Identify which cell holds the provided text, then report its [x, y] central coordinate. 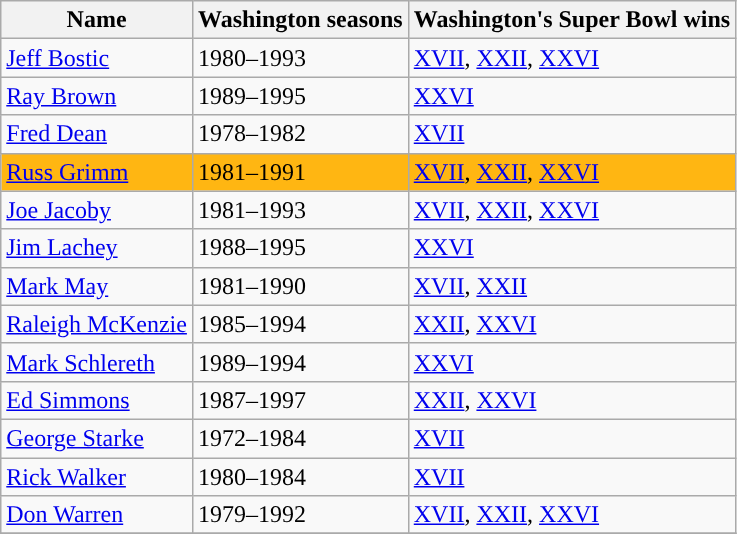
1978–1982 [300, 134]
Joe Jacoby [97, 210]
Fred Dean [97, 134]
1989–1994 [300, 362]
Rick Walker [97, 477]
Mark May [97, 286]
Mark Schlereth [97, 362]
George Starke [97, 438]
1987–1997 [300, 400]
Washington seasons [300, 20]
Raleigh McKenzie [97, 324]
Jeff Bostic [97, 58]
1981–1993 [300, 210]
1989–1995 [300, 96]
1981–1991 [300, 172]
Ed Simmons [97, 400]
Ray Brown [97, 96]
1981–1990 [300, 286]
XVII, XXII [572, 286]
1980–1993 [300, 58]
1988–1995 [300, 248]
Name [97, 20]
1985–1994 [300, 324]
Washington's Super Bowl wins [572, 20]
Russ Grimm [97, 172]
1979–1992 [300, 515]
Don Warren [97, 515]
1980–1984 [300, 477]
1972–1984 [300, 438]
Jim Lachey [97, 248]
